Find where the given text appears and provide that cell's center as (x, y) coordinate. 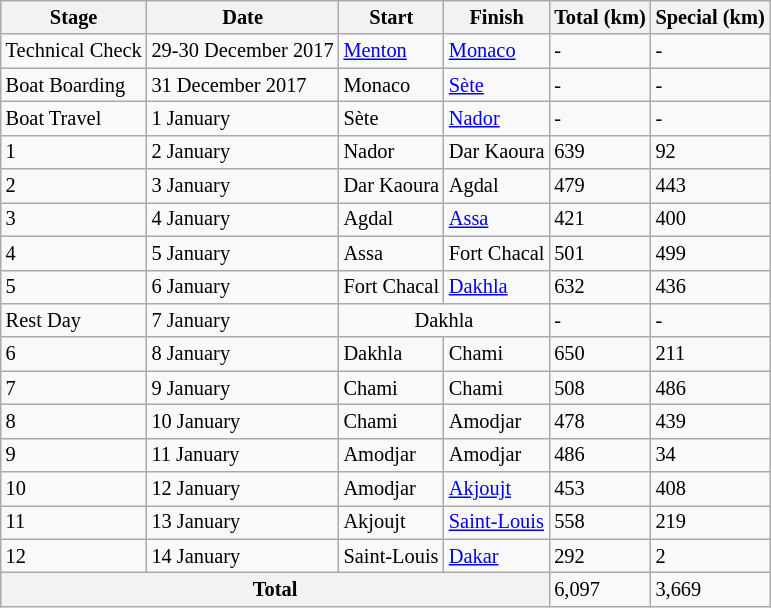
34 (710, 455)
453 (600, 489)
7 January (243, 320)
5 (74, 287)
650 (600, 354)
Start (392, 17)
499 (710, 253)
219 (710, 522)
9 January (243, 388)
400 (710, 219)
3 January (243, 186)
Stage (74, 17)
6 January (243, 287)
558 (600, 522)
508 (600, 388)
436 (710, 287)
Total (276, 589)
Boat Boarding (74, 85)
29-30 December 2017 (243, 51)
1 January (243, 118)
478 (600, 421)
Finish (496, 17)
3,669 (710, 589)
12 January (243, 489)
92 (710, 152)
479 (600, 186)
632 (600, 287)
2 January (243, 152)
11 (74, 522)
8 (74, 421)
14 January (243, 556)
Boat Travel (74, 118)
211 (710, 354)
6 (74, 354)
421 (600, 219)
1 (74, 152)
Rest Day (74, 320)
Technical Check (74, 51)
10 January (243, 421)
408 (710, 489)
Date (243, 17)
292 (600, 556)
439 (710, 421)
4 (74, 253)
10 (74, 489)
11 January (243, 455)
5 January (243, 253)
501 (600, 253)
443 (710, 186)
Menton (392, 51)
12 (74, 556)
Special (km) (710, 17)
6,097 (600, 589)
3 (74, 219)
7 (74, 388)
Dakar (496, 556)
13 January (243, 522)
9 (74, 455)
639 (600, 152)
4 January (243, 219)
8 January (243, 354)
31 December 2017 (243, 85)
Total (km) (600, 17)
